From the cell containing the given text, extract its center point as (x, y) coordinate. 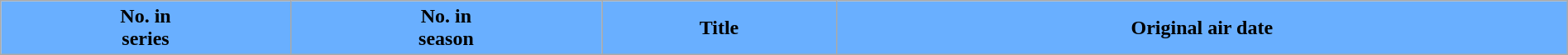
No. inseries (146, 28)
Title (719, 28)
No. inseason (446, 28)
Original air date (1202, 28)
